Extract the [X, Y] coordinate from the center of the cell holding the provided text.  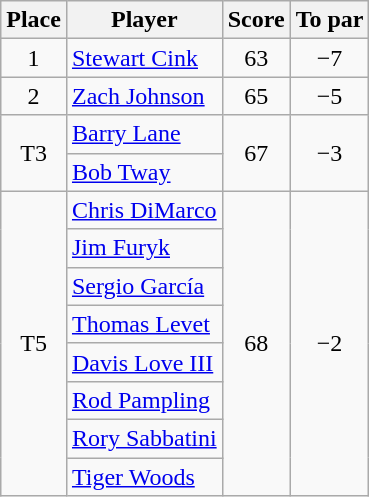
T3 [34, 153]
−3 [330, 153]
68 [256, 343]
Place [34, 20]
T5 [34, 343]
To par [330, 20]
63 [256, 58]
Rory Sabbatini [144, 438]
−2 [330, 343]
−5 [330, 96]
Bob Tway [144, 172]
Stewart Cink [144, 58]
Zach Johnson [144, 96]
Player [144, 20]
Tiger Woods [144, 477]
Sergio García [144, 286]
−7 [330, 58]
Jim Furyk [144, 248]
Davis Love III [144, 362]
67 [256, 153]
Chris DiMarco [144, 210]
Barry Lane [144, 134]
65 [256, 96]
Thomas Levet [144, 324]
2 [34, 96]
Score [256, 20]
1 [34, 58]
Rod Pampling [144, 400]
